Pinpoint the cell where the given text exists, returning its (x, y) midpoint coordinate. 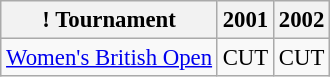
2002 (302, 20)
2001 (245, 20)
Women's British Open (110, 58)
! Tournament (110, 20)
